Locate the cell with the specified text and output its (x, y) center coordinate. 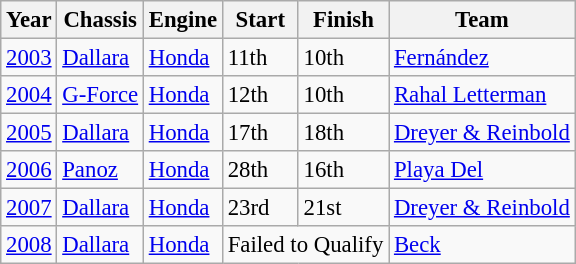
Fernández (482, 58)
Panoz (100, 170)
Beck (482, 245)
Engine (182, 20)
21st (343, 208)
Team (482, 20)
Failed to Qualify (305, 245)
Playa Del (482, 170)
G-Force (100, 95)
2004 (29, 95)
2008 (29, 245)
12th (260, 95)
Year (29, 20)
11th (260, 58)
2007 (29, 208)
28th (260, 170)
Start (260, 20)
Finish (343, 20)
2006 (29, 170)
2005 (29, 133)
2003 (29, 58)
Chassis (100, 20)
18th (343, 133)
17th (260, 133)
Rahal Letterman (482, 95)
23rd (260, 208)
16th (343, 170)
